Scan for the cell matching the given text and deliver its (x, y) coordinate at center. 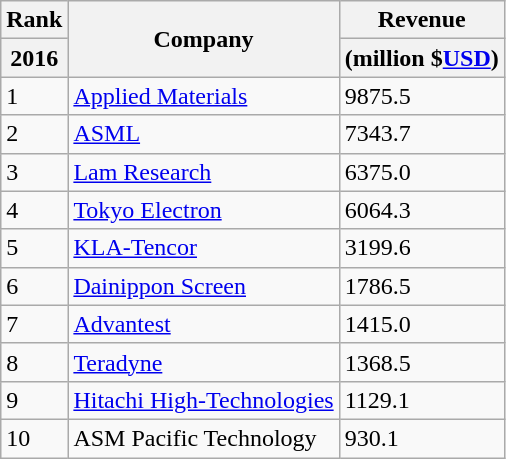
Dainippon Screen (204, 286)
Applied Materials (204, 96)
9875.5 (422, 96)
1129.1 (422, 400)
9 (34, 400)
Lam Research (204, 172)
Teradyne (204, 362)
Company (204, 39)
3 (34, 172)
2 (34, 134)
(million $USD) (422, 58)
4 (34, 210)
2016 (34, 58)
Advantest (204, 324)
Revenue (422, 20)
1415.0 (422, 324)
ASM Pacific Technology (204, 438)
7343.7 (422, 134)
KLA-Tencor (204, 248)
10 (34, 438)
930.1 (422, 438)
Tokyo Electron (204, 210)
6064.3 (422, 210)
Rank (34, 20)
5 (34, 248)
Hitachi High-Technologies (204, 400)
6 (34, 286)
8 (34, 362)
1 (34, 96)
3199.6 (422, 248)
6375.0 (422, 172)
7 (34, 324)
1786.5 (422, 286)
ASML (204, 134)
1368.5 (422, 362)
